Locate the cell with the specified text and output its [X, Y] center coordinate. 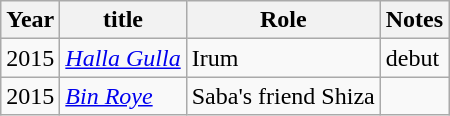
Year [30, 20]
Saba's friend Shiza [283, 96]
Role [283, 20]
Notes [414, 20]
title [123, 20]
Bin Roye [123, 96]
Irum [283, 58]
Halla Gulla [123, 58]
debut [414, 58]
